Locate the cell with the specified text and output its (x, y) center coordinate. 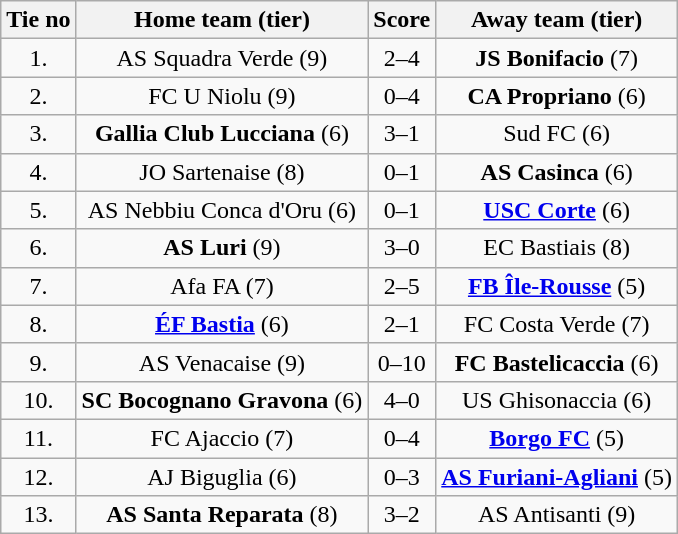
Home team (tier) (222, 20)
AS Nebbiu Conca d'Oru (6) (222, 210)
FC U Niolu (9) (222, 96)
AS Casinca (6) (557, 172)
0–10 (402, 362)
Score (402, 20)
2–1 (402, 324)
JO Sartenaise (8) (222, 172)
JS Bonifacio (7) (557, 58)
FC Bastelicaccia (6) (557, 362)
AS Venacaise (9) (222, 362)
2–5 (402, 286)
Borgo FC (5) (557, 438)
AS Luri (9) (222, 248)
FC Costa Verde (7) (557, 324)
Afa FA (7) (222, 286)
6. (38, 248)
4. (38, 172)
Tie no (38, 20)
EC Bastiais (8) (557, 248)
AS Furiani-Agliani (5) (557, 477)
USC Corte (6) (557, 210)
4–0 (402, 400)
AJ Biguglia (6) (222, 477)
CA Propriano (6) (557, 96)
FC Ajaccio (7) (222, 438)
US Ghisonaccia (6) (557, 400)
AS Antisanti (9) (557, 515)
7. (38, 286)
Sud FC (6) (557, 134)
13. (38, 515)
5. (38, 210)
FB Île-Rousse (5) (557, 286)
3–2 (402, 515)
2–4 (402, 58)
ÉF Bastia (6) (222, 324)
3. (38, 134)
9. (38, 362)
AS Squadra Verde (9) (222, 58)
0–3 (402, 477)
SC Bocognano Gravona (6) (222, 400)
Away team (tier) (557, 20)
3–1 (402, 134)
11. (38, 438)
1. (38, 58)
10. (38, 400)
12. (38, 477)
AS Santa Reparata (8) (222, 515)
8. (38, 324)
3–0 (402, 248)
Gallia Club Lucciana (6) (222, 134)
2. (38, 96)
